Output the (x, y) coordinate of the center of the cell containing the given text.  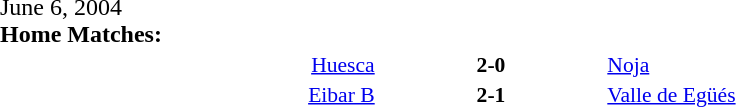
2-0 (492, 64)
